Determine the [X, Y] coordinate at the center of the cell enclosing the given text.  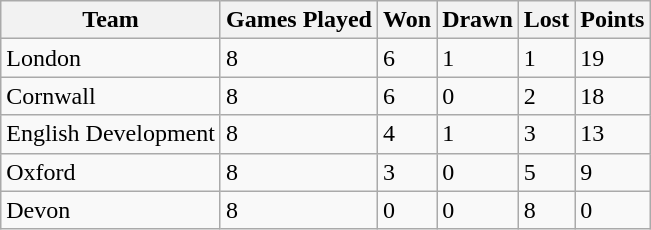
Games Played [298, 20]
18 [612, 96]
4 [408, 134]
Oxford [111, 172]
13 [612, 134]
9 [612, 172]
Devon [111, 210]
Lost [546, 20]
Won [408, 20]
Points [612, 20]
19 [612, 58]
Team [111, 20]
English Development [111, 134]
Cornwall [111, 96]
2 [546, 96]
Drawn [478, 20]
London [111, 58]
5 [546, 172]
